Pinpoint the cell where the given text exists, returning its [X, Y] midpoint coordinate. 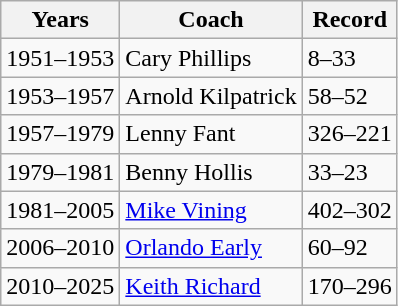
1957–1979 [60, 134]
Years [60, 20]
326–221 [350, 134]
58–52 [350, 96]
Cary Phillips [211, 58]
Arnold Kilpatrick [211, 96]
1951–1953 [60, 58]
33–23 [350, 172]
Orlando Early [211, 248]
Coach [211, 20]
Benny Hollis [211, 172]
1979–1981 [60, 172]
Keith Richard [211, 286]
1981–2005 [60, 210]
Mike Vining [211, 210]
170–296 [350, 286]
2010–2025 [60, 286]
8–33 [350, 58]
402–302 [350, 210]
60–92 [350, 248]
2006–2010 [60, 248]
Record [350, 20]
Lenny Fant [211, 134]
1953–1957 [60, 96]
